Return (x, y) of the center of cell containing provided text 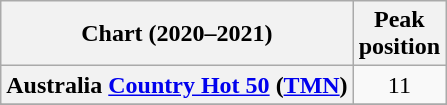
Chart (2020–2021) (177, 34)
11 (399, 85)
Australia Country Hot 50 (TMN) (177, 85)
Peakposition (399, 34)
